Return [X, Y] of the center of cell containing provided text 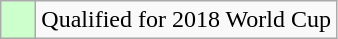
Qualified for 2018 World Cup [186, 20]
